Locate the cell with the specified text and output its [X, Y] center coordinate. 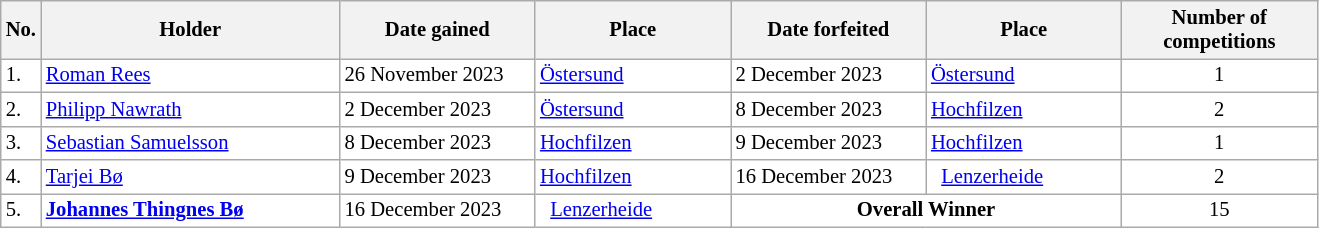
Date forfeited [828, 29]
5. [21, 210]
Johannes Thingnes Bø [190, 210]
Holder [190, 29]
Philipp Nawrath [190, 109]
Date gained [438, 29]
No. [21, 29]
4. [21, 177]
3. [21, 143]
Overall Winner [926, 210]
Sebastian Samuelsson [190, 143]
15 [1220, 210]
Roman Rees [190, 75]
Tarjei Bø [190, 177]
1. [21, 75]
Number of competitions [1220, 29]
2. [21, 109]
26 November 2023 [438, 75]
